Detect which cell encompasses the target text, then output its (X, Y) center coordinate. 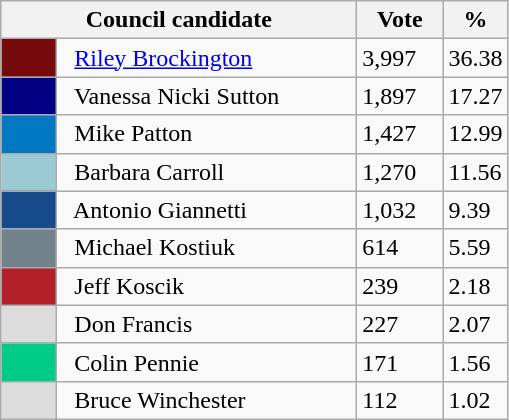
1,270 (400, 172)
5.59 (476, 248)
Jeff Koscik (207, 286)
Mike Patton (207, 134)
Bruce Winchester (207, 400)
Barbara Carroll (207, 172)
9.39 (476, 210)
239 (400, 286)
2.07 (476, 324)
227 (400, 324)
1,427 (400, 134)
1.56 (476, 362)
Don Francis (207, 324)
36.38 (476, 58)
2.18 (476, 286)
171 (400, 362)
% (476, 20)
1,032 (400, 210)
11.56 (476, 172)
Michael Kostiuk (207, 248)
3,997 (400, 58)
614 (400, 248)
112 (400, 400)
Council candidate (179, 20)
Riley Brockington (207, 58)
Vote (400, 20)
Vanessa Nicki Sutton (207, 96)
12.99 (476, 134)
Antonio Giannetti (207, 210)
17.27 (476, 96)
Colin Pennie (207, 362)
1,897 (400, 96)
1.02 (476, 400)
